Capture the cell that displays the provided text and extract its [X, Y] central coordinate. 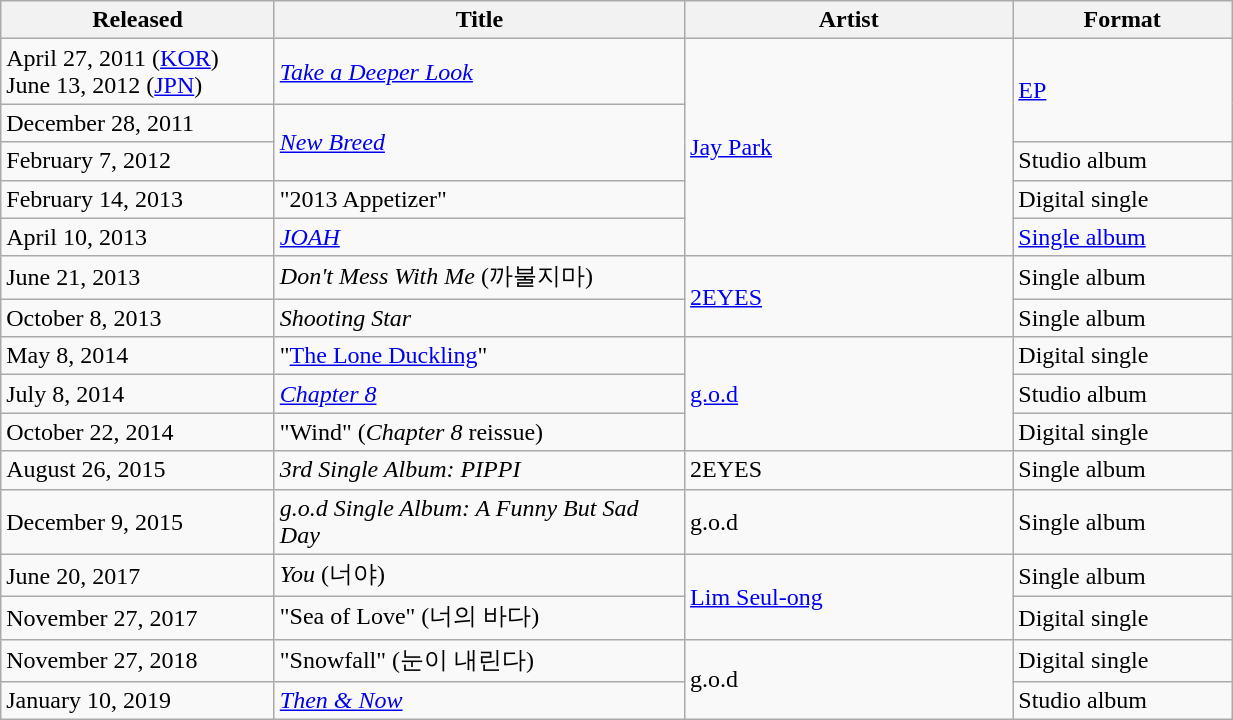
October 8, 2013 [138, 318]
"Wind" (Chapter 8 reissue) [479, 432]
February 7, 2012 [138, 161]
July 8, 2014 [138, 394]
January 10, 2019 [138, 701]
Take a Deeper Look [479, 72]
Shooting Star [479, 318]
Then & Now [479, 701]
November 27, 2017 [138, 618]
Lim Seul-ong [849, 596]
Jay Park [849, 148]
December 28, 2011 [138, 123]
Format [1122, 20]
May 8, 2014 [138, 356]
"2013 Appetizer" [479, 199]
June 21, 2013 [138, 278]
November 27, 2018 [138, 660]
Title [479, 20]
JOAH [479, 237]
"The Lone Duckling" [479, 356]
Don't Mess With Me (까불지마) [479, 278]
December 9, 2015 [138, 522]
"Sea of Love" (너의 바다) [479, 618]
April 10, 2013 [138, 237]
g.o.d Single Album: A Funny But Sad Day [479, 522]
February 14, 2013 [138, 199]
Artist [849, 20]
June 20, 2017 [138, 576]
New Breed [479, 142]
October 22, 2014 [138, 432]
You (너야) [479, 576]
"Snowfall" (눈이 내린다) [479, 660]
Released [138, 20]
EP [1122, 90]
April 27, 2011 (KOR)June 13, 2012 (JPN) [138, 72]
3rd Single Album: PIPPI [479, 470]
August 26, 2015 [138, 470]
Chapter 8 [479, 394]
